Scan for the cell matching the given text and deliver its [x, y] coordinate at center. 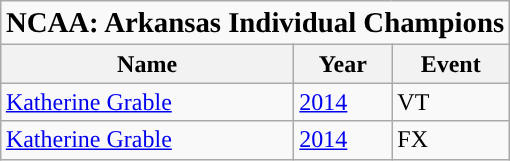
FX [451, 140]
VT [451, 102]
Year [343, 64]
NCAA: Arkansas Individual Champions [254, 23]
Event [451, 64]
Name [146, 64]
